Find where the given text appears and provide that cell's center as [x, y] coordinate. 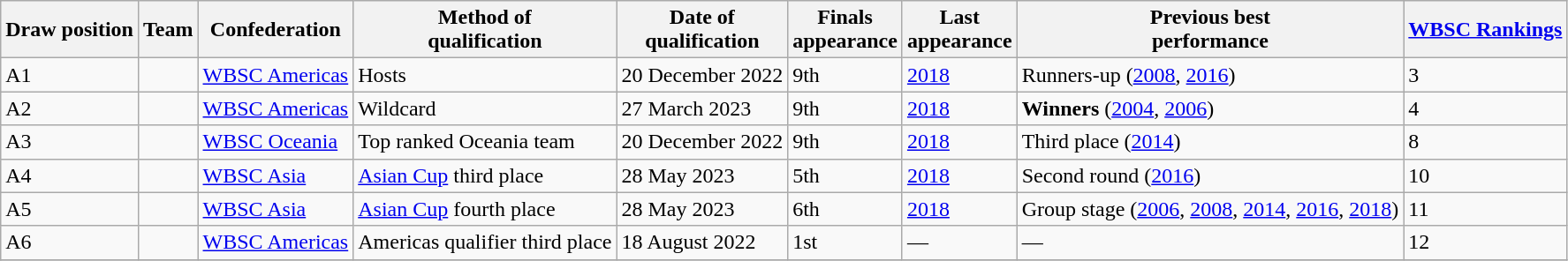
WBSC Rankings [1486, 30]
5th [845, 175]
1st [845, 242]
11 [1486, 209]
Asian Cup third place [485, 175]
Lastappearance [959, 30]
Group stage (2006, 2008, 2014, 2016, 2018) [1210, 209]
A6 [70, 242]
Method ofqualification [485, 30]
Confederation [276, 30]
Date ofqualification [702, 30]
A5 [70, 209]
Winners (2004, 2006) [1210, 108]
A3 [70, 142]
Team [168, 30]
A4 [70, 175]
Top ranked Oceania team [485, 142]
A1 [70, 75]
Runners-up (2008, 2016) [1210, 75]
12 [1486, 242]
Asian Cup fourth place [485, 209]
Americas qualifier third place [485, 242]
Second round (2016) [1210, 175]
3 [1486, 75]
WBSC Oceania [276, 142]
Finalsappearance [845, 30]
A2 [70, 108]
Hosts [485, 75]
Wildcard [485, 108]
Previous bestperformance [1210, 30]
8 [1486, 142]
Draw position [70, 30]
10 [1486, 175]
6th [845, 209]
Third place (2014) [1210, 142]
4 [1486, 108]
27 March 2023 [702, 108]
18 August 2022 [702, 242]
